Capture the cell that displays the provided text and extract its (x, y) central coordinate. 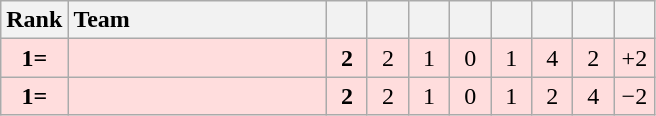
+2 (634, 58)
−2 (634, 96)
Rank (34, 20)
Team (198, 20)
